For the text-containing cell, return its midpoint in (x, y) coordinate format. 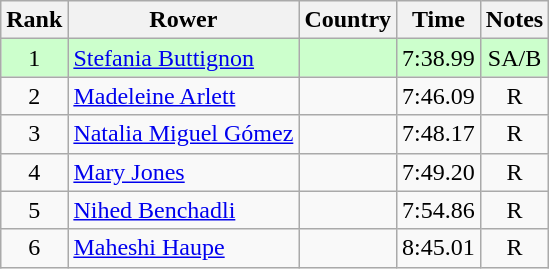
3 (34, 134)
Natalia Miguel Gómez (184, 134)
7:48.17 (439, 134)
4 (34, 172)
Stefania Buttignon (184, 58)
Notes (514, 20)
2 (34, 96)
7:46.09 (439, 96)
Rower (184, 20)
SA/B (514, 58)
Madeleine Arlett (184, 96)
6 (34, 248)
5 (34, 210)
Country (348, 20)
7:38.99 (439, 58)
Maheshi Haupe (184, 248)
Time (439, 20)
Mary Jones (184, 172)
1 (34, 58)
Rank (34, 20)
Nihed Benchadli (184, 210)
7:54.86 (439, 210)
8:45.01 (439, 248)
7:49.20 (439, 172)
